Extract the (x, y) coordinate from the center of the cell holding the provided text.  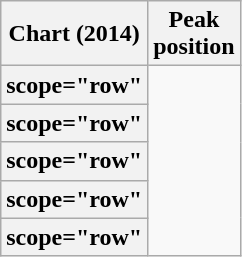
Chart (2014) (74, 34)
Peakposition (194, 34)
